Locate the cell with the specified text and output its [X, Y] center coordinate. 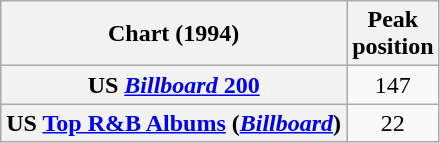
Peak position [393, 34]
147 [393, 85]
US Top R&B Albums (Billboard) [174, 123]
22 [393, 123]
Chart (1994) [174, 34]
US Billboard 200 [174, 85]
